Provide the [x, y] coordinate of the cell's center where the given text is located.  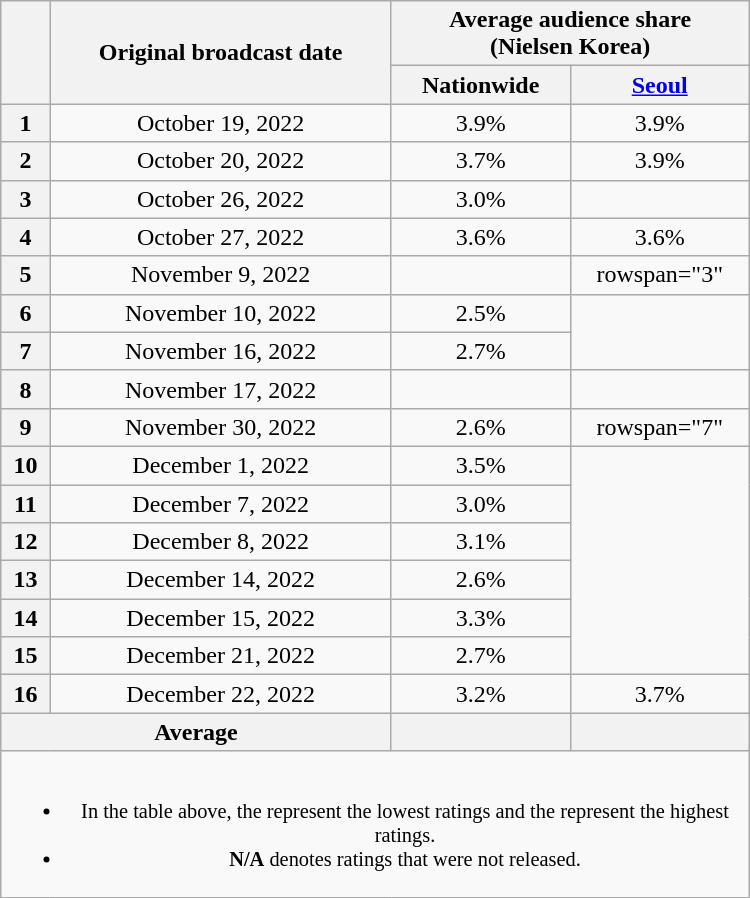
October 26, 2022 [220, 199]
December 7, 2022 [220, 503]
November 17, 2022 [220, 389]
November 16, 2022 [220, 351]
2.5% [480, 313]
13 [26, 580]
6 [26, 313]
December 1, 2022 [220, 465]
Average audience share(Nielsen Korea) [570, 34]
November 10, 2022 [220, 313]
rowspan="7" [660, 427]
1 [26, 123]
October 19, 2022 [220, 123]
December 8, 2022 [220, 542]
November 9, 2022 [220, 275]
December 14, 2022 [220, 580]
14 [26, 618]
15 [26, 656]
October 27, 2022 [220, 237]
16 [26, 694]
3.3% [480, 618]
In the table above, the represent the lowest ratings and the represent the highest ratings.N/A denotes ratings that were not released. [375, 824]
5 [26, 275]
November 30, 2022 [220, 427]
7 [26, 351]
3.2% [480, 694]
Average [196, 732]
December 22, 2022 [220, 694]
2 [26, 161]
4 [26, 237]
3.1% [480, 542]
9 [26, 427]
Seoul [660, 85]
Original broadcast date [220, 52]
12 [26, 542]
3 [26, 199]
Nationwide [480, 85]
11 [26, 503]
October 20, 2022 [220, 161]
8 [26, 389]
rowspan="3" [660, 275]
10 [26, 465]
December 21, 2022 [220, 656]
December 15, 2022 [220, 618]
3.5% [480, 465]
